For the text-containing cell, return its midpoint in [X, Y] coordinate format. 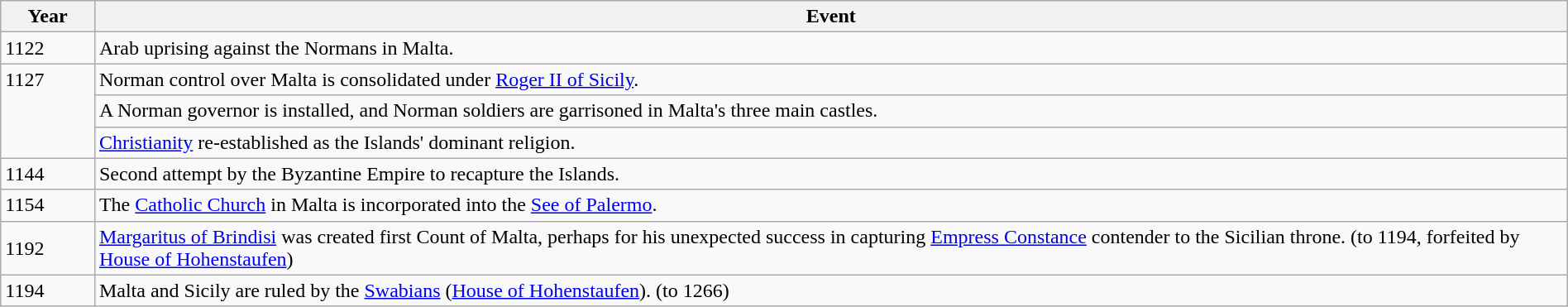
A Norman governor is installed, and Norman soldiers are garrisoned in Malta's three main castles. [830, 111]
Norman control over Malta is consolidated under Roger II of Sicily. [830, 79]
Second attempt by the Byzantine Empire to recapture the Islands. [830, 174]
1192 [48, 248]
Year [48, 17]
1127 [48, 111]
1194 [48, 290]
Arab uprising against the Normans in Malta. [830, 48]
Christianity re-established as the Islands' dominant religion. [830, 142]
Event [830, 17]
The Catholic Church in Malta is incorporated into the See of Palermo. [830, 205]
Malta and Sicily are ruled by the Swabians (House of Hohenstaufen). (to 1266) [830, 290]
1154 [48, 205]
1122 [48, 48]
1144 [48, 174]
